Locate the cell with the specified text and output its [X, Y] center coordinate. 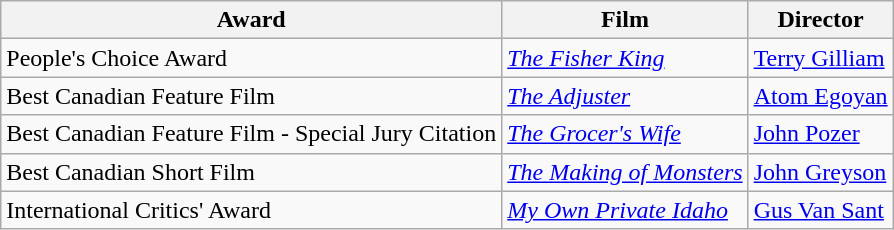
My Own Private Idaho [625, 210]
Best Canadian Feature Film [252, 96]
The Grocer's Wife [625, 134]
People's Choice Award [252, 58]
John Pozer [820, 134]
John Greyson [820, 172]
Best Canadian Short Film [252, 172]
Atom Egoyan [820, 96]
Award [252, 20]
Film [625, 20]
Best Canadian Feature Film - Special Jury Citation [252, 134]
Gus Van Sant [820, 210]
Director [820, 20]
The Adjuster [625, 96]
The Fisher King [625, 58]
Terry Gilliam [820, 58]
The Making of Monsters [625, 172]
International Critics' Award [252, 210]
